Search for the cell housing the specified text and yield its [x, y] center coordinate. 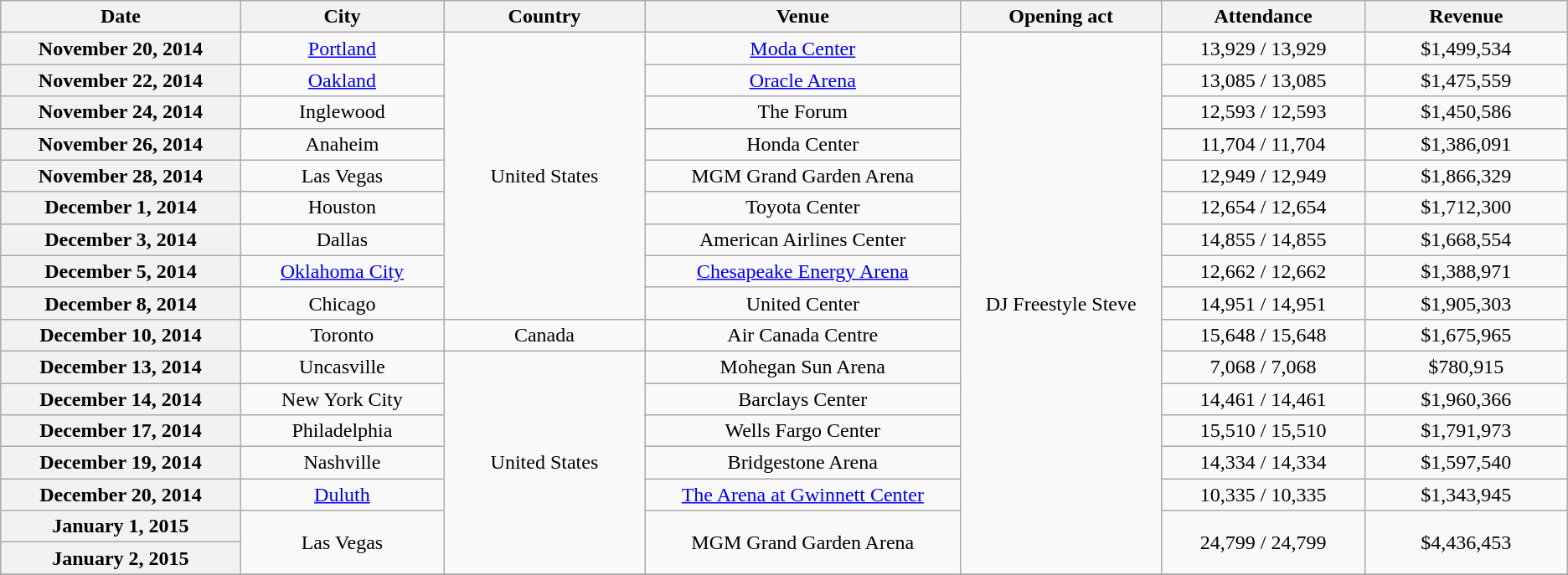
Duluth [342, 495]
Toronto [342, 335]
$1,791,973 [1466, 431]
December 10, 2014 [121, 335]
Toyota Center [802, 208]
15,510 / 15,510 [1263, 431]
Barclays Center [802, 399]
November 24, 2014 [121, 112]
14,855 / 14,855 [1263, 239]
December 14, 2014 [121, 399]
Uncasville [342, 367]
$1,388,971 [1466, 271]
December 5, 2014 [121, 271]
December 13, 2014 [121, 367]
November 20, 2014 [121, 49]
Chesapeake Energy Arena [802, 271]
$1,712,300 [1466, 208]
Oakland [342, 80]
7,068 / 7,068 [1263, 367]
The Forum [802, 112]
14,334 / 14,334 [1263, 463]
Portland [342, 49]
DJ Freestyle Steve [1060, 303]
American Airlines Center [802, 239]
December 8, 2014 [121, 303]
January 1, 2015 [121, 526]
Date [121, 17]
Opening act [1060, 17]
$4,436,453 [1466, 542]
November 22, 2014 [121, 80]
November 26, 2014 [121, 144]
Air Canada Centre [802, 335]
Wells Fargo Center [802, 431]
$1,960,366 [1466, 399]
$1,386,091 [1466, 144]
New York City [342, 399]
$1,668,554 [1466, 239]
Inglewood [342, 112]
December 20, 2014 [121, 495]
Honda Center [802, 144]
United Center [802, 303]
Moda Center [802, 49]
$1,675,965 [1466, 335]
Oracle Arena [802, 80]
10,335 / 10,335 [1263, 495]
Attendance [1263, 17]
Anaheim [342, 144]
Houston [342, 208]
Bridgestone Arena [802, 463]
Mohegan Sun Arena [802, 367]
12,654 / 12,654 [1263, 208]
Oklahoma City [342, 271]
11,704 / 11,704 [1263, 144]
$780,915 [1466, 367]
12,949 / 12,949 [1263, 176]
Canada [544, 335]
January 2, 2015 [121, 558]
Chicago [342, 303]
14,461 / 14,461 [1263, 399]
$1,343,945 [1466, 495]
$1,475,559 [1466, 80]
City [342, 17]
December 3, 2014 [121, 239]
December 19, 2014 [121, 463]
15,648 / 15,648 [1263, 335]
13,085 / 13,085 [1263, 80]
13,929 / 13,929 [1263, 49]
14,951 / 14,951 [1263, 303]
The Arena at Gwinnett Center [802, 495]
Revenue [1466, 17]
12,662 / 12,662 [1263, 271]
$1,905,303 [1466, 303]
Venue [802, 17]
$1,866,329 [1466, 176]
Philadelphia [342, 431]
Country [544, 17]
$1,597,540 [1466, 463]
$1,450,586 [1466, 112]
$1,499,534 [1466, 49]
December 17, 2014 [121, 431]
Nashville [342, 463]
December 1, 2014 [121, 208]
Dallas [342, 239]
12,593 / 12,593 [1263, 112]
24,799 / 24,799 [1263, 542]
November 28, 2014 [121, 176]
